Find where the given text appears and provide that cell's center as [X, Y] coordinate. 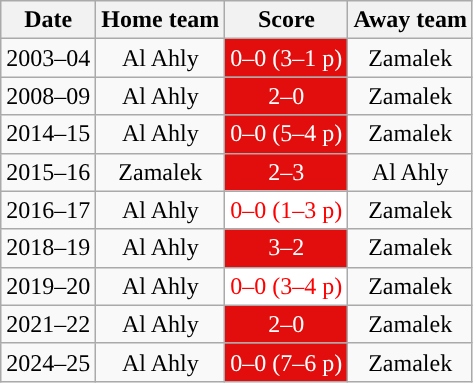
3–2 [286, 248]
2018–19 [48, 248]
2014–15 [48, 134]
Date [48, 20]
0–0 (7–6 p) [286, 362]
Away team [410, 20]
0–0 (1–3 p) [286, 210]
0–0 (5–4 p) [286, 134]
2003–04 [48, 58]
2015–16 [48, 172]
Score [286, 20]
2016–17 [48, 210]
0–0 (3–1 p) [286, 58]
2024–25 [48, 362]
Home team [160, 20]
2–3 [286, 172]
2008–09 [48, 96]
2021–22 [48, 324]
0–0 (3–4 p) [286, 286]
2019–20 [48, 286]
